Search for the cell housing the specified text and yield its [X, Y] center coordinate. 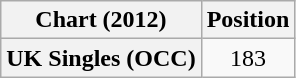
Position [248, 20]
183 [248, 58]
Chart (2012) [101, 20]
UK Singles (OCC) [101, 58]
